Determine the [x, y] coordinate at the center of the cell enclosing the given text.  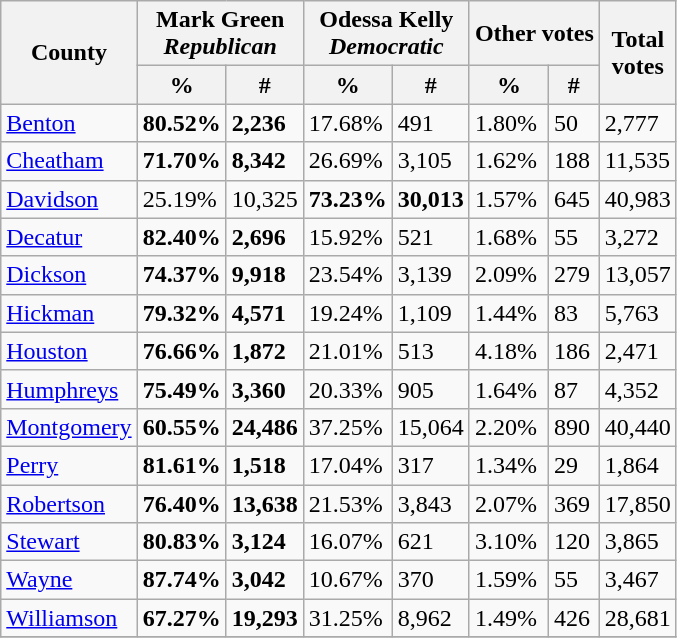
73.23% [348, 199]
4,352 [638, 389]
26.69% [348, 161]
25.19% [182, 199]
4,571 [264, 313]
23.54% [348, 275]
279 [574, 275]
Totalvotes [638, 52]
20.33% [348, 389]
1,109 [430, 313]
37.25% [348, 427]
21.53% [348, 503]
8,342 [264, 161]
60.55% [182, 427]
1,518 [264, 465]
Stewart [69, 542]
3,360 [264, 389]
3,843 [430, 503]
Wayne [69, 580]
County [69, 52]
1.59% [508, 580]
3,124 [264, 542]
67.27% [182, 618]
17,850 [638, 503]
80.52% [182, 123]
87 [574, 389]
3,467 [638, 580]
50 [574, 123]
76.66% [182, 351]
3,042 [264, 580]
186 [574, 351]
15.92% [348, 237]
21.01% [348, 351]
1.80% [508, 123]
2.20% [508, 427]
19,293 [264, 618]
1.57% [508, 199]
1.62% [508, 161]
3,105 [430, 161]
Benton [69, 123]
1,872 [264, 351]
Williamson [69, 618]
317 [430, 465]
Other votes [534, 34]
Dickson [69, 275]
2.09% [508, 275]
120 [574, 542]
87.74% [182, 580]
3,272 [638, 237]
5,763 [638, 313]
Montgomery [69, 427]
71.70% [182, 161]
15,064 [430, 427]
10.67% [348, 580]
75.49% [182, 389]
79.32% [182, 313]
2,236 [264, 123]
Mark GreenRepublican [220, 34]
1.68% [508, 237]
76.40% [182, 503]
890 [574, 427]
9,918 [264, 275]
3,139 [430, 275]
13,638 [264, 503]
Perry [69, 465]
2,471 [638, 351]
369 [574, 503]
24,486 [264, 427]
905 [430, 389]
13,057 [638, 275]
10,325 [264, 199]
521 [430, 237]
80.83% [182, 542]
81.61% [182, 465]
Humphreys [69, 389]
426 [574, 618]
Odessa KellyDemocratic [386, 34]
11,535 [638, 161]
2,696 [264, 237]
2.07% [508, 503]
188 [574, 161]
4.18% [508, 351]
645 [574, 199]
Davidson [69, 199]
3,865 [638, 542]
Hickman [69, 313]
Robertson [69, 503]
1.49% [508, 618]
17.04% [348, 465]
513 [430, 351]
621 [430, 542]
31.25% [348, 618]
28,681 [638, 618]
8,962 [430, 618]
1.64% [508, 389]
17.68% [348, 123]
Houston [69, 351]
29 [574, 465]
3.10% [508, 542]
30,013 [430, 199]
2,777 [638, 123]
40,440 [638, 427]
491 [430, 123]
82.40% [182, 237]
16.07% [348, 542]
Decatur [69, 237]
19.24% [348, 313]
1.44% [508, 313]
1.34% [508, 465]
74.37% [182, 275]
Cheatham [69, 161]
370 [430, 580]
83 [574, 313]
1,864 [638, 465]
40,983 [638, 199]
